Determine the (X, Y) coordinate at the center of the cell enclosing the given text.  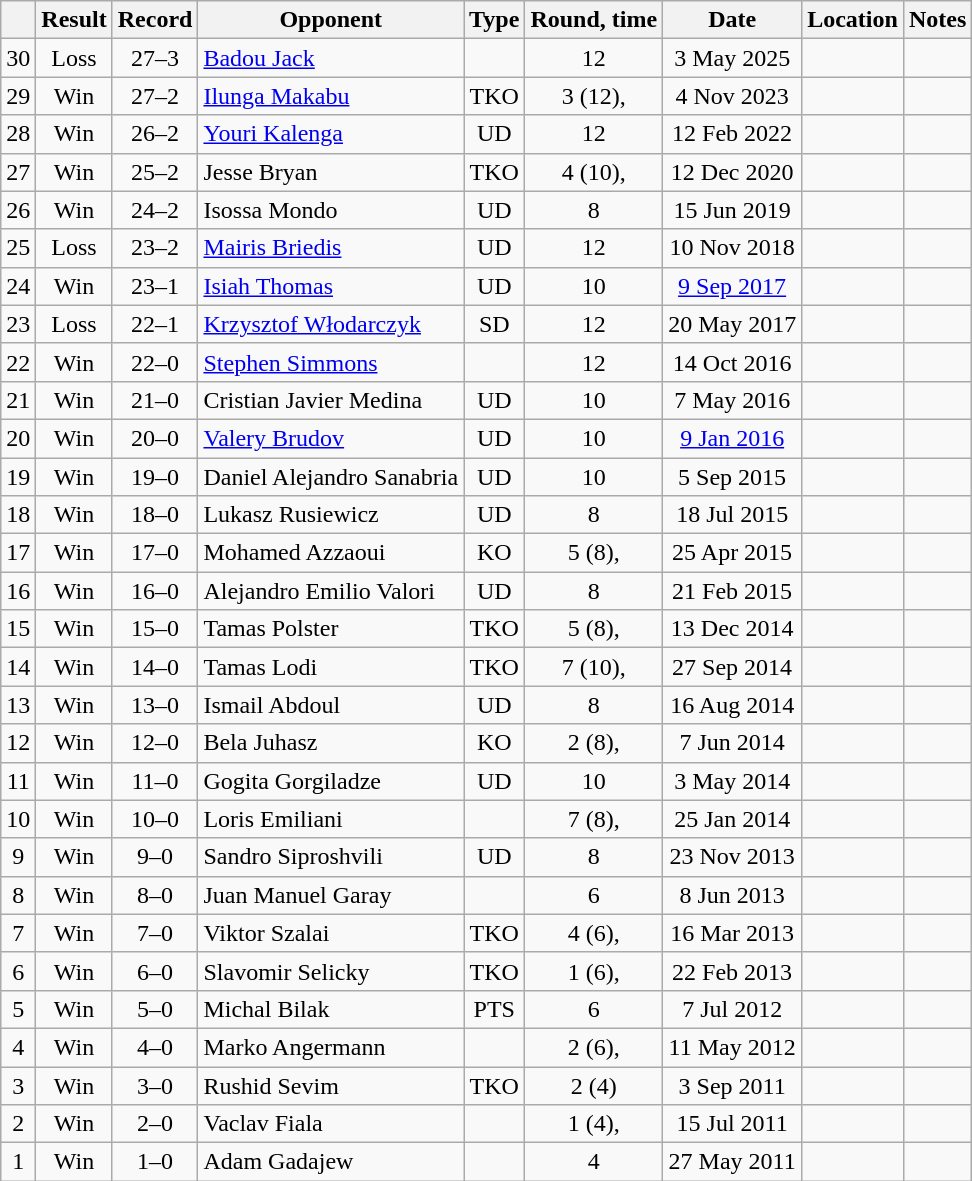
Gogita Gorgiladze (331, 781)
21–0 (155, 400)
Michal Bilak (331, 1009)
2 (8), (594, 743)
Tamas Polster (331, 629)
15 (18, 629)
Round, time (594, 20)
20 May 2017 (732, 324)
Notes (937, 20)
Marko Angermann (331, 1047)
Rushid Sevim (331, 1085)
Location (853, 20)
2 (18, 1124)
26–2 (155, 134)
Date (732, 20)
8 Jun 2013 (732, 895)
3 (18, 1085)
12–0 (155, 743)
21 Feb 2015 (732, 591)
9–0 (155, 857)
Record (155, 20)
SD (494, 324)
Tamas Lodi (331, 667)
16 Mar 2013 (732, 933)
14–0 (155, 667)
22 Feb 2013 (732, 971)
Ismail Abdoul (331, 705)
3–0 (155, 1085)
Krzysztof Włodarczyk (331, 324)
4 Nov 2023 (732, 96)
29 (18, 96)
Bela Juhasz (331, 743)
Juan Manuel Garay (331, 895)
Alejandro Emilio Valori (331, 591)
7 (10), (594, 667)
Mohamed Azzaoui (331, 553)
26 (18, 210)
25 Jan 2014 (732, 819)
12 Dec 2020 (732, 172)
25 Apr 2015 (732, 553)
27–2 (155, 96)
14 (18, 667)
5 (18, 1009)
27 (18, 172)
Isossa Mondo (331, 210)
1 (18, 1162)
18 (18, 515)
Result (74, 20)
30 (18, 58)
2 (6), (594, 1047)
Viktor Szalai (331, 933)
12 Feb 2022 (732, 134)
5–0 (155, 1009)
2 (4) (594, 1085)
4–0 (155, 1047)
Loris Emiliani (331, 819)
24–2 (155, 210)
2–0 (155, 1124)
24 (18, 286)
9 (18, 857)
Daniel Alejandro Sanabria (331, 477)
Youri Kalenga (331, 134)
Opponent (331, 20)
Isiah Thomas (331, 286)
10 Nov 2018 (732, 248)
15–0 (155, 629)
20–0 (155, 438)
25–2 (155, 172)
13 (18, 705)
11 (18, 781)
PTS (494, 1009)
27–3 (155, 58)
Cristian Javier Medina (331, 400)
20 (18, 438)
19 (18, 477)
22 (18, 362)
7–0 (155, 933)
Stephen Simmons (331, 362)
14 Oct 2016 (732, 362)
Badou Jack (331, 58)
23 (18, 324)
7 Jul 2012 (732, 1009)
15 Jul 2011 (732, 1124)
6–0 (155, 971)
Ilunga Makabu (331, 96)
23–1 (155, 286)
13 Dec 2014 (732, 629)
23 Nov 2013 (732, 857)
Sandro Siproshvili (331, 857)
28 (18, 134)
Vaclav Fiala (331, 1124)
16 Aug 2014 (732, 705)
8–0 (155, 895)
7 May 2016 (732, 400)
3 Sep 2011 (732, 1085)
3 (12), (594, 96)
3 May 2025 (732, 58)
22–0 (155, 362)
17–0 (155, 553)
19–0 (155, 477)
Mairis Briedis (331, 248)
16–0 (155, 591)
Jesse Bryan (331, 172)
1–0 (155, 1162)
Slavomir Selicky (331, 971)
21 (18, 400)
4 (6), (594, 933)
27 May 2011 (732, 1162)
9 Sep 2017 (732, 286)
1 (6), (594, 971)
4 (10), (594, 172)
23–2 (155, 248)
17 (18, 553)
25 (18, 248)
27 Sep 2014 (732, 667)
13–0 (155, 705)
Valery Brudov (331, 438)
7 Jun 2014 (732, 743)
Type (494, 20)
16 (18, 591)
18 Jul 2015 (732, 515)
Lukasz Rusiewicz (331, 515)
7 (18, 933)
18–0 (155, 515)
10–0 (155, 819)
7 (8), (594, 819)
9 Jan 2016 (732, 438)
5 Sep 2015 (732, 477)
3 May 2014 (732, 781)
Adam Gadajew (331, 1162)
1 (4), (594, 1124)
15 Jun 2019 (732, 210)
11 May 2012 (732, 1047)
22–1 (155, 324)
11–0 (155, 781)
